Locate the cell with the specified text and output its [x, y] center coordinate. 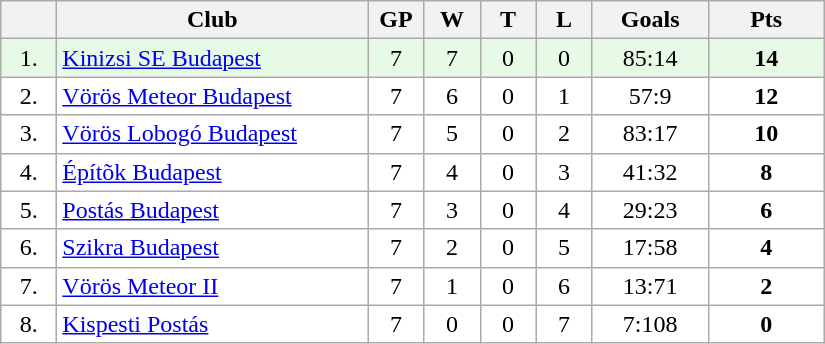
2. [29, 96]
3. [29, 134]
T [508, 20]
13:71 [650, 286]
Goals [650, 20]
8 [766, 172]
Kispesti Postás [212, 324]
Szikra Budapest [212, 248]
5. [29, 210]
41:32 [650, 172]
W [452, 20]
57:9 [650, 96]
85:14 [650, 58]
6. [29, 248]
4. [29, 172]
Vörös Meteor II [212, 286]
10 [766, 134]
Club [212, 20]
Postás Budapest [212, 210]
7:108 [650, 324]
8. [29, 324]
12 [766, 96]
Kinizsi SE Budapest [212, 58]
Építõk Budapest [212, 172]
GP [396, 20]
1. [29, 58]
29:23 [650, 210]
17:58 [650, 248]
14 [766, 58]
83:17 [650, 134]
L [564, 20]
7. [29, 286]
Pts [766, 20]
Vörös Meteor Budapest [212, 96]
Vörös Lobogó Budapest [212, 134]
